Return the (X, Y) coordinate for the center point of the cell that contains the specified text.  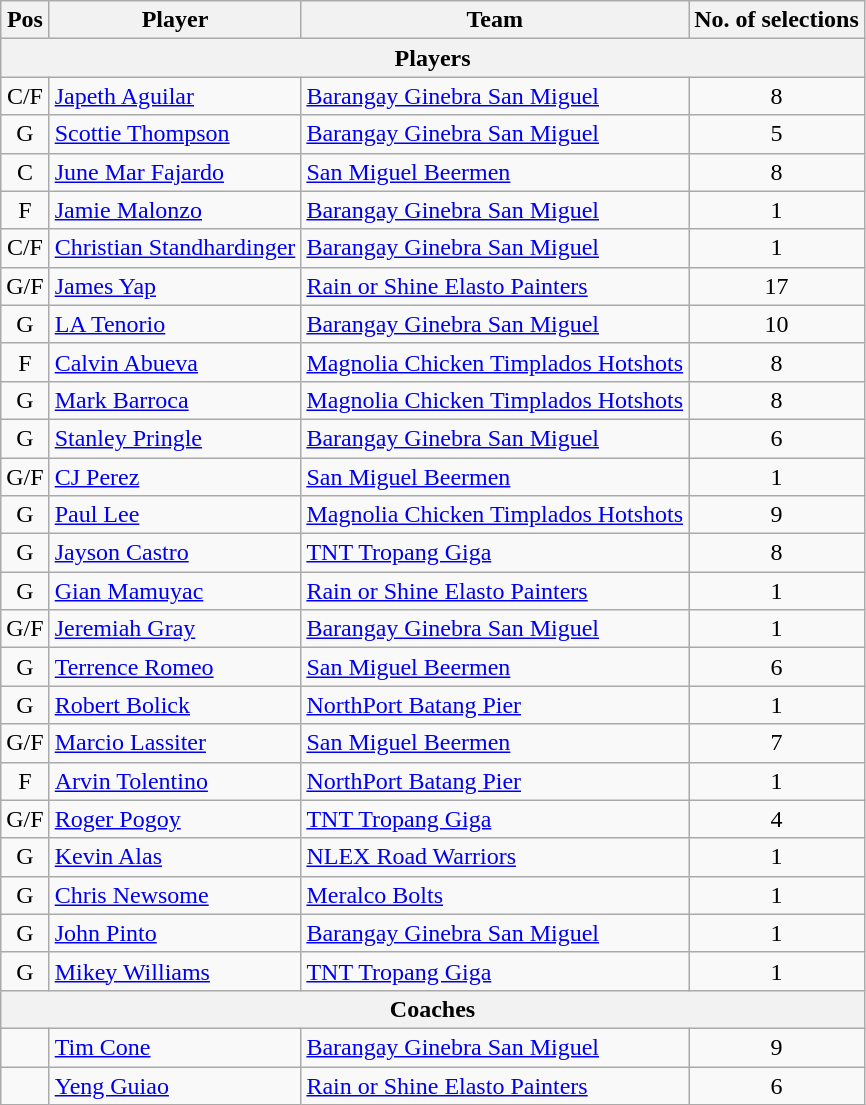
Coaches (433, 1009)
5 (777, 134)
Jamie Malonzo (175, 210)
C (25, 172)
4 (777, 819)
Gian Mamuyac (175, 591)
Arvin Tolentino (175, 781)
Players (433, 58)
Christian Standhardinger (175, 248)
Roger Pogoy (175, 819)
LA Tenorio (175, 324)
Terrence Romeo (175, 667)
Japeth Aguilar (175, 96)
Robert Bolick (175, 705)
Paul Lee (175, 515)
NLEX Road Warriors (495, 857)
Chris Newsome (175, 895)
No. of selections (777, 20)
Scottie Thompson (175, 134)
June Mar Fajardo (175, 172)
Jeremiah Gray (175, 629)
Mark Barroca (175, 400)
17 (777, 286)
James Yap (175, 286)
7 (777, 743)
Marcio Lassiter (175, 743)
John Pinto (175, 933)
Team (495, 20)
Calvin Abueva (175, 362)
10 (777, 324)
Kevin Alas (175, 857)
Meralco Bolts (495, 895)
Mikey Williams (175, 971)
Yeng Guiao (175, 1085)
Tim Cone (175, 1047)
Jayson Castro (175, 553)
Pos (25, 20)
Stanley Pringle (175, 438)
CJ Perez (175, 477)
Player (175, 20)
